Return [X, Y] of the center of cell containing provided text 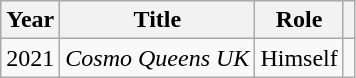
Role [299, 20]
2021 [30, 58]
Year [30, 20]
Himself [299, 58]
Title [158, 20]
Cosmo Queens UK [158, 58]
